From the cell containing the given text, extract its center point as (X, Y) coordinate. 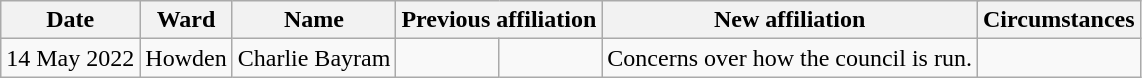
14 May 2022 (70, 58)
Concerns over how the council is run. (790, 58)
Date (70, 20)
Circumstances (1058, 20)
Ward (186, 20)
Charlie Bayram (314, 58)
Name (314, 20)
Previous affiliation (499, 20)
New affiliation (790, 20)
Howden (186, 58)
